Find where the given text appears and provide that cell's center as (x, y) coordinate. 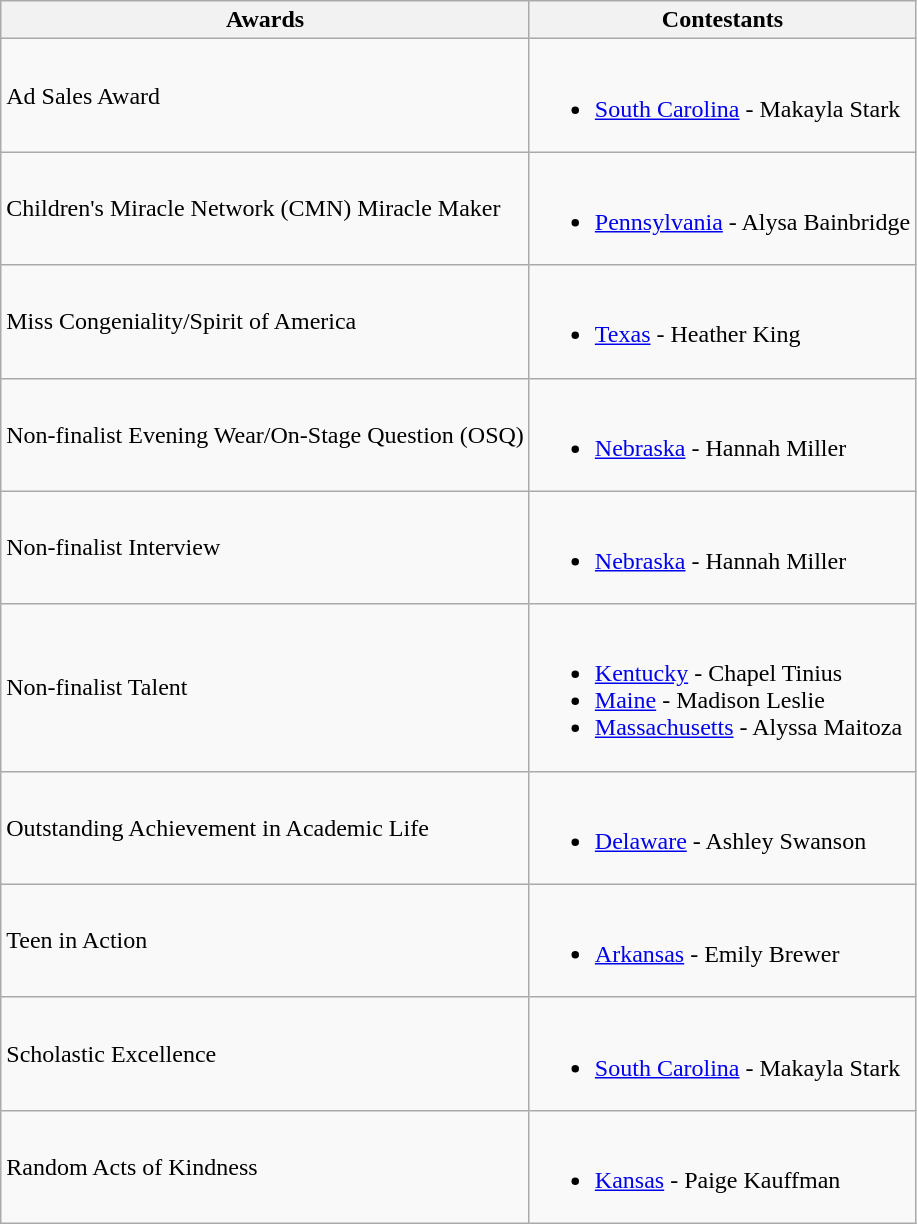
Non-finalist Talent (266, 688)
Delaware - Ashley Swanson (722, 828)
Awards (266, 20)
Children's Miracle Network (CMN) Miracle Maker (266, 208)
Miss Congeniality/Spirit of America (266, 322)
Scholastic Excellence (266, 1054)
Kentucky - Chapel Tinius Maine - Madison Leslie Massachusetts - Alyssa Maitoza (722, 688)
Non-finalist Evening Wear/On-Stage Question (OSQ) (266, 434)
Teen in Action (266, 940)
Ad Sales Award (266, 96)
Random Acts of Kindness (266, 1166)
Pennsylvania - Alysa Bainbridge (722, 208)
Arkansas - Emily Brewer (722, 940)
Contestants (722, 20)
Non-finalist Interview (266, 548)
Kansas - Paige Kauffman (722, 1166)
Texas - Heather King (722, 322)
Outstanding Achievement in Academic Life (266, 828)
